Identify which cell holds the provided text, then report its (x, y) central coordinate. 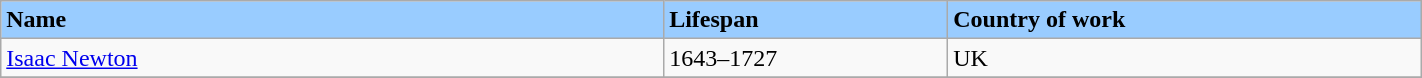
1643–1727 (806, 58)
Lifespan (806, 20)
UK (1185, 58)
Name (332, 20)
Isaac Newton (332, 58)
Country of work (1185, 20)
